Detect which cell encompasses the target text, then output its [x, y] center coordinate. 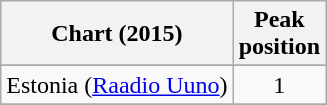
1 [279, 85]
Estonia (Raadio Uuno) [117, 85]
Peakposition [279, 34]
Chart (2015) [117, 34]
